Identify which cell holds the provided text, then report its [x, y] central coordinate. 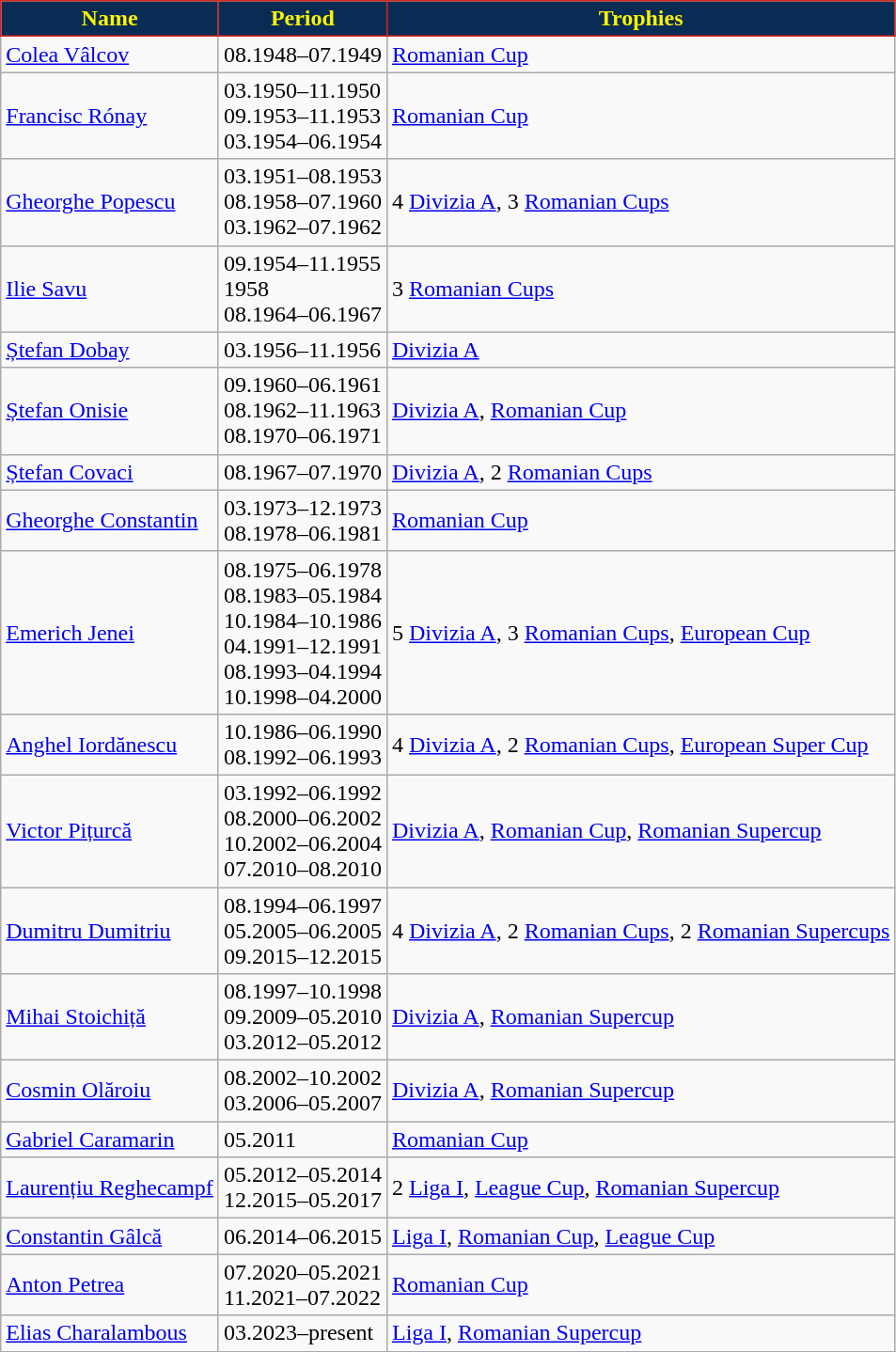
03.1950–11.1950 09.1953–11.1953 03.1954–06.1954 [303, 116]
08.1997–10.1998 09.2009–05.2010 03.2012–05.2012 [303, 1017]
5 Divizia A, 3 Romanian Cups, European Cup [640, 632]
Ștefan Onisie [110, 411]
Name [110, 19]
Francisc Rónay [110, 116]
10.1986–06.1990 08.1992–06.1993 [303, 745]
Mihai Stoichiță [110, 1017]
08.1975–06.1978 08.1983–05.1984 10.1984–10.1986 04.1991–12.1991 08.1993–04.1994 10.1998–04.2000 [303, 632]
03.1951–08.1953 08.1958–07.1960 03.1962–07.1962 [303, 202]
08.2002–10.2002 03.2006–05.2007 [303, 1091]
Trophies [640, 19]
Victor Pițurcă [110, 831]
Anton Petrea [110, 1284]
Ștefan Covaci [110, 472]
Ilie Savu [110, 289]
Gabriel Caramarin [110, 1140]
Liga I, Romanian Supercup [640, 1333]
Anghel Iordănescu [110, 745]
Divizia A, Romanian Cup [640, 411]
Laurențiu Reghecampf [110, 1188]
Colea Vâlcov [110, 55]
Cosmin Olăroiu [110, 1091]
Divizia A [640, 350]
4 Divizia A, 2 Romanian Cups, 2 Romanian Supercups [640, 931]
Constantin Gâlcă [110, 1236]
09.1960–06.1961 08.1962–11.1963 08.1970–06.1971 [303, 411]
Divizia A, Romanian Cup, Romanian Supercup [640, 831]
03.1973–12.1973 08.1978–06.1981 [303, 521]
05.2012–05.201412.2015–05.2017 [303, 1188]
Dumitru Dumitriu [110, 931]
08.1994–06.1997 05.2005–06.2005 09.2015–12.2015 [303, 931]
4 Divizia A, 2 Romanian Cups, European Super Cup [640, 745]
03.1992–06.1992 08.2000–06.2002 10.2002–06.2004 07.2010–08.2010 [303, 831]
05.2011 [303, 1140]
03.2023–present [303, 1333]
Period [303, 19]
Emerich Jenei [110, 632]
07.2020–05.202111.2021–07.2022 [303, 1284]
Gheorghe Constantin [110, 521]
03.1956–11.1956 [303, 350]
Divizia A, 2 Romanian Cups [640, 472]
3 Romanian Cups [640, 289]
4 Divizia A, 3 Romanian Cups [640, 202]
09.1954–11.1955 1958 08.1964–06.1967 [303, 289]
Liga I, Romanian Cup, League Cup [640, 1236]
08.1948–07.1949 [303, 55]
2 Liga I, League Cup, Romanian Supercup [640, 1188]
Ștefan Dobay [110, 350]
Elias Charalambous [110, 1333]
Gheorghe Popescu [110, 202]
08.1967–07.1970 [303, 472]
06.2014–06.2015 [303, 1236]
